Locate the cell with the specified text and output its [x, y] center coordinate. 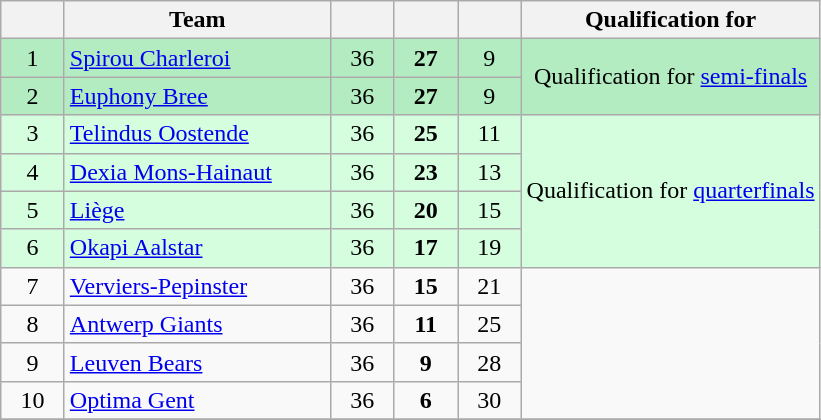
Verviers-Pepinster [197, 286]
20 [426, 210]
Optima Gent [197, 400]
23 [426, 172]
Qualification for semi-finals [670, 77]
3 [33, 134]
4 [33, 172]
Dexia Mons-Hainaut [197, 172]
Qualification for quarterfinals [670, 191]
30 [490, 400]
Spirou Charleroi [197, 58]
17 [426, 248]
5 [33, 210]
Antwerp Giants [197, 324]
Leuven Bears [197, 362]
28 [490, 362]
1 [33, 58]
19 [490, 248]
7 [33, 286]
Liège [197, 210]
Team [197, 20]
Euphony Bree [197, 96]
Okapi Aalstar [197, 248]
8 [33, 324]
Qualification for [670, 20]
Telindus Oostende [197, 134]
10 [33, 400]
13 [490, 172]
21 [490, 286]
2 [33, 96]
